Extract the (X, Y) coordinate from the center of the cell holding the provided text.  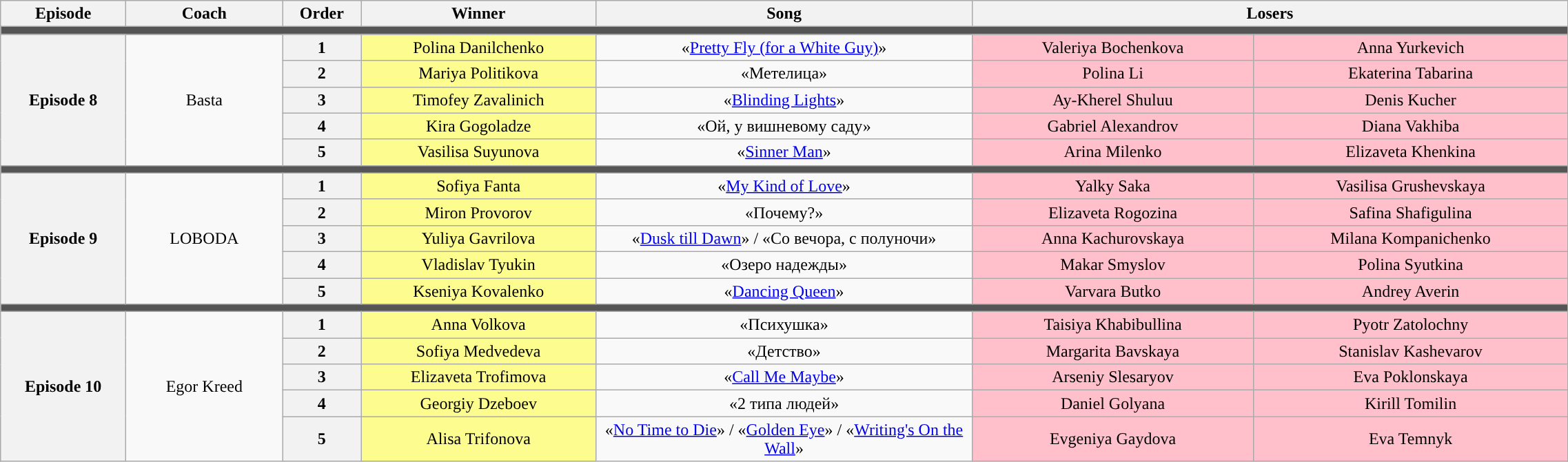
Anna Yurkevich (1411, 48)
«Dancing Queen» (784, 291)
Valeriya Bochenkova (1112, 48)
«Почему?» (784, 212)
Vasilisa Grushevskaya (1411, 186)
«Pretty Fly (for a White Guy)» (784, 48)
Elizaveta Trofimova (478, 377)
«No Time to Die» / «Golden Eye» / «Writing's On the Wall» (784, 439)
«Blinding Lights» (784, 100)
Basta (204, 100)
Varvara Butko (1112, 291)
«Детство» (784, 351)
Episode 9 (63, 238)
Yuliya Gavrilova (478, 238)
Coach (204, 14)
Taisiya Khabibullina (1112, 325)
Kseniya Kovalenko (478, 291)
Polina Syutkina (1411, 264)
«Психушка» (784, 325)
Denis Kucher (1411, 100)
Sofiya Fanta (478, 186)
Makar Smyslov (1112, 264)
Order (322, 14)
Daniel Golyana (1112, 403)
«Ой, у вишневому саду» (784, 126)
Egor Kreed (204, 387)
Alisa Trifonova (478, 439)
Arseniy Slesaryov (1112, 377)
Polina Li (1112, 74)
«My Kind of Love» (784, 186)
Sofiya Medvedeva (478, 351)
Polina Danilchenko (478, 48)
Vladislav Tyukin (478, 264)
Andrey Averin (1411, 291)
LOBODA (204, 238)
«Dusk till Dawn» / «Со вечора, с полуночи» (784, 238)
Gabriel Alexandrov (1112, 126)
Eva Poklonskaya (1411, 377)
Song (784, 14)
Eva Temnyk (1411, 439)
«2 типа людей» (784, 403)
Miron Provorov (478, 212)
Ay-Kherel Shuluu (1112, 100)
Milana Kompanichenko (1411, 238)
«Озеро надежды» (784, 264)
Diana Vakhiba (1411, 126)
«Call Me Maybe» (784, 377)
Anna Kachurovskaya (1112, 238)
Episode 8 (63, 100)
Kirill Tomilin (1411, 403)
Georgiy Dzeboev (478, 403)
«Метелица» (784, 74)
Mariya Politikova (478, 74)
Episode 10 (63, 387)
Winner (478, 14)
Elizaveta Rogozina (1112, 212)
Stanislav Kashevarov (1411, 351)
Margarita Bavskaya (1112, 351)
Arina Milenko (1112, 152)
Ekaterina Tabarina (1411, 74)
Elizaveta Khenkina (1411, 152)
Yalky Saka (1112, 186)
Vasilisa Suyunova (478, 152)
Evgeniya Gaydova (1112, 439)
Pyotr Zatolochny (1411, 325)
Kira Gogoladze (478, 126)
Losers (1270, 14)
Anna Volkova (478, 325)
Episode (63, 14)
«Sinner Man» (784, 152)
Safina Shafigulina (1411, 212)
Timofey Zavalinich (478, 100)
